Search for the cell housing the specified text and yield its [X, Y] center coordinate. 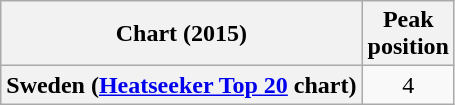
Peakposition [408, 34]
4 [408, 85]
Chart (2015) [182, 34]
Sweden (Heatseeker Top 20 chart) [182, 85]
